Return the (x, y) coordinate for the center point of the cell that contains the specified text.  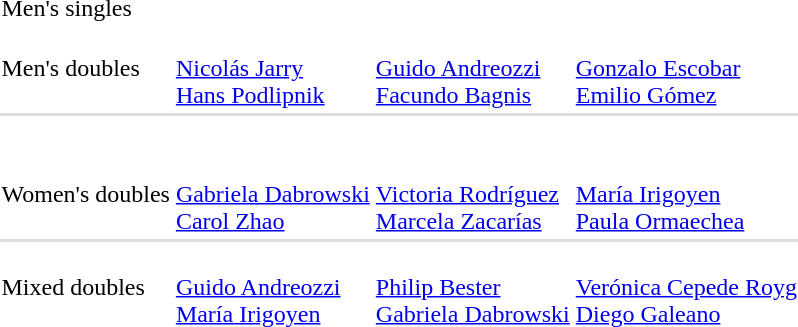
Victoria Rodríguez Marcela Zacarías (472, 194)
Gabriela Dabrowski Carol Zhao (272, 194)
María Irigoyen Paula Ormaechea (686, 194)
Gonzalo Escobar Emilio Gómez (686, 68)
Men's doubles (86, 68)
Nicolás Jarry Hans Podlipnik (272, 68)
Guido Andreozzi Facundo Bagnis (472, 68)
Women's doubles (86, 194)
